Scan for the cell matching the given text and deliver its [x, y] coordinate at center. 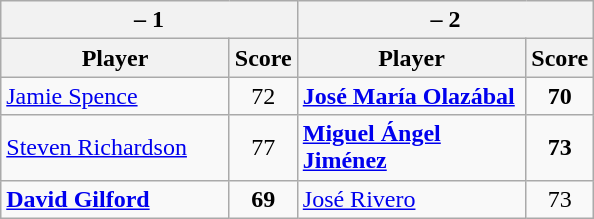
69 [263, 199]
70 [560, 96]
Steven Richardson [116, 148]
77 [263, 148]
José Rivero [412, 199]
David Gilford [116, 199]
72 [263, 96]
Miguel Ángel Jiménez [412, 148]
Jamie Spence [116, 96]
– 2 [446, 20]
– 1 [150, 20]
José María Olazábal [412, 96]
